Return (x, y) of the center of cell containing provided text 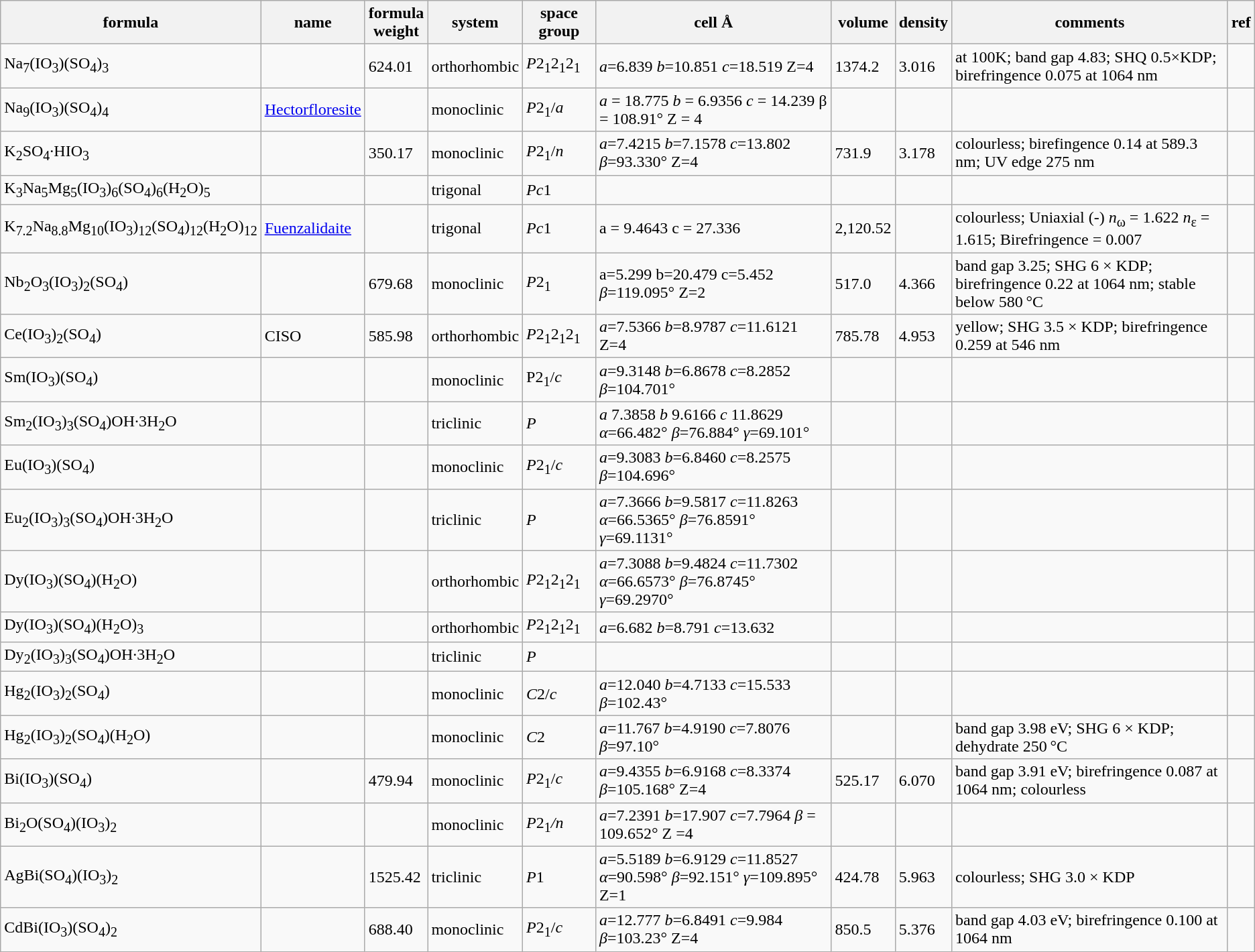
a=11.767 b=4.9190 c=7.8076 β=97.10° (713, 737)
P1 (559, 877)
K2SO4·HIO3 (131, 153)
Nb2O3(IO3)2(SO4) (131, 284)
a 7.3858 b 9.6166 c 11.8629 α=66.482° β=76.884° γ=69.101° (713, 424)
formulaweight (396, 23)
585.98 (396, 337)
Na9(IO3)(SO4)4 (131, 110)
3.178 (923, 153)
CISO (312, 337)
Hectorfloresite (312, 110)
525.17 (863, 780)
C2 (559, 737)
Dy(IO3)(SO4)(H2O) (131, 581)
C2/c (559, 693)
a=12.040 b=4.7133 c=15.533 β=102.43° (713, 693)
a=6.682 b=8.791 c=13.632 (713, 627)
a=12.777 b=6.8491 c=9.984 β=103.23° Z=4 (713, 929)
a=9.3148 b=6.8678 c=8.2852 β=104.701° (713, 379)
space group (559, 23)
479.94 (396, 780)
a = 9.4643 c = 27.336 (713, 228)
at 100K; band gap 4.83; SHQ 0.5×KDP; birefringence 0.075 at 1064 nm (1090, 66)
785.78 (863, 337)
Fuenzalidaite (312, 228)
4.366 (923, 284)
Sm(IO3)(SO4) (131, 379)
a = 18.775 b = 6.9356 c = 14.239 β = 108.91° Z = 4 (713, 110)
P21 (559, 284)
6.070 (923, 780)
5.963 (923, 877)
volume (863, 23)
AgBi(SO4)(IO3)2 (131, 877)
350.17 (396, 153)
1374.2 (863, 66)
4.953 (923, 337)
a=9.3083 b=6.8460 c=8.2575 β=104.696° (713, 467)
424.78 (863, 877)
formula (131, 23)
Bi(IO3)(SO4) (131, 780)
colourless; SHG 3.0 × KDP (1090, 877)
731.9 (863, 153)
band gap 3.98 eV; SHG 6 × KDP; dehydrate 250 °C (1090, 737)
5.376 (923, 929)
Ce(IO3)2(SO4) (131, 337)
band gap 4.03 eV; birefringence 0.100 at 1064 nm (1090, 929)
688.40 (396, 929)
a=7.2391 b=17.907 c=7.7964 β = 109.652° Z =4 (713, 825)
density (923, 23)
CdBi(IO3)(SO4)2 (131, 929)
colourless; birefingence 0.14 at 589.3 nm; UV edge 275 nm (1090, 153)
Hg2(IO3)2(SO4) (131, 693)
a=7.5366 b=8.9787 c=11.6121 Z=4 (713, 337)
Na7(IO3)(SO4)3 (131, 66)
a=5.5189 b=6.9129 c=11.8527 α=90.598° β=92.151° γ=109.895° Z=1 (713, 877)
system (475, 23)
yellow; SHG 3.5 × KDP; birefringence 0.259 at 546 nm (1090, 337)
a=7.3088 b=9.4824 c=11.7302 α=66.6573° β=76.8745° γ=69.2970° (713, 581)
a=6.839 b=10.851 c=18.519 Z=4 (713, 66)
band gap 3.25; SHG 6 × KDP; birefringence 0.22 at 1064 nm; stable below 580 °C (1090, 284)
a=7.4215 b=7.1578 c=13.802 β=93.330° Z=4 (713, 153)
3.016 (923, 66)
cell Å (713, 23)
624.01 (396, 66)
850.5 (863, 929)
a=7.3666 b=9.5817 c=11.8263 α=66.5365° β=76.8591° γ=69.1131° (713, 520)
a=5.299 b=20.479 c=5.452 β=119.095° Z=2 (713, 284)
colourless; Uniaxial (-) nω = 1.622 nε = 1.615; Birefringence = 0.007 (1090, 228)
Bi2O(SO4)(IO3)2 (131, 825)
1525.42 (396, 877)
K3Na5Mg5(IO3)6(SO4)6(H2O)5 (131, 190)
K7.2Na8.8Mg10(IO3)12(SO4)12(H2O)12 (131, 228)
a=9.4355 b=6.9168 c=8.3374 β=105.168° Z=4 (713, 780)
comments (1090, 23)
Hg2(IO3)2(SO4)(H2O) (131, 737)
ref (1241, 23)
name (312, 23)
517.0 (863, 284)
Dy2(IO3)3(SO4)OH·3H2O (131, 656)
Dy(IO3)(SO4)(H2O)3 (131, 627)
band gap 3.91 eV; birefringence 0.087 at 1064 nm; colourless (1090, 780)
2,120.52 (863, 228)
Eu2(IO3)3(SO4)OH·3H2O (131, 520)
679.68 (396, 284)
Sm2(IO3)3(SO4)OH·3H2O (131, 424)
Eu(IO3)(SO4) (131, 467)
P21/a (559, 110)
